Find where the given text appears and provide that cell's center as [x, y] coordinate. 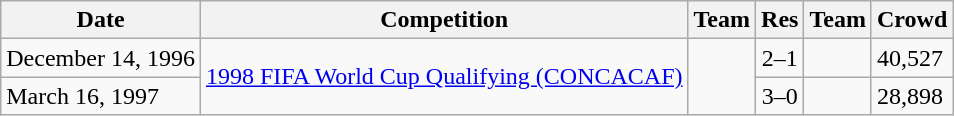
Res [780, 20]
2–1 [780, 58]
1998 FIFA World Cup Qualifying (CONCACAF) [444, 77]
28,898 [912, 96]
Crowd [912, 20]
December 14, 1996 [101, 58]
Date [101, 20]
40,527 [912, 58]
3–0 [780, 96]
Competition [444, 20]
March 16, 1997 [101, 96]
